Output the (X, Y) coordinate of the center of the cell containing the given text.  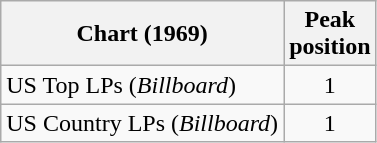
Chart (1969) (142, 34)
US Country LPs (Billboard) (142, 123)
Peakposition (330, 34)
US Top LPs (Billboard) (142, 85)
